Detect which cell encompasses the target text, then output its [X, Y] center coordinate. 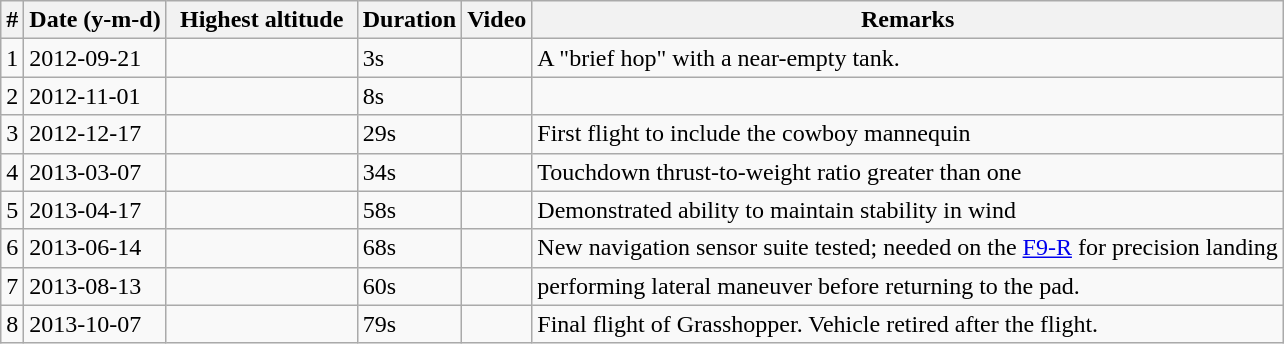
First flight to include the cowboy mannequin [908, 134]
Remarks [908, 20]
# [12, 20]
Touchdown thrust-to-weight ratio greater than one [908, 172]
3s [409, 58]
performing lateral maneuver before returning to the pad. [908, 286]
Demonstrated ability to maintain stability in wind [908, 210]
8s [409, 96]
Video [497, 20]
60s [409, 286]
3 [12, 134]
Duration [409, 20]
29s [409, 134]
2013-08-13 [95, 286]
68s [409, 248]
2012-11-01 [95, 96]
Final flight of Grasshopper. Vehicle retired after the flight. [908, 324]
A "brief hop" with a near-empty tank. [908, 58]
2013-10-07 [95, 324]
4 [12, 172]
5 [12, 210]
2 [12, 96]
Highest altitude [262, 20]
New navigation sensor suite tested; needed on the F9-R for precision landing [908, 248]
8 [12, 324]
2013-03-07 [95, 172]
58s [409, 210]
7 [12, 286]
34s [409, 172]
Date (y-m-d) [95, 20]
2012-09-21 [95, 58]
79s [409, 324]
6 [12, 248]
2013-06-14 [95, 248]
2012-12-17 [95, 134]
2013-04-17 [95, 210]
1 [12, 58]
